For the text-containing cell, return its midpoint in (X, Y) coordinate format. 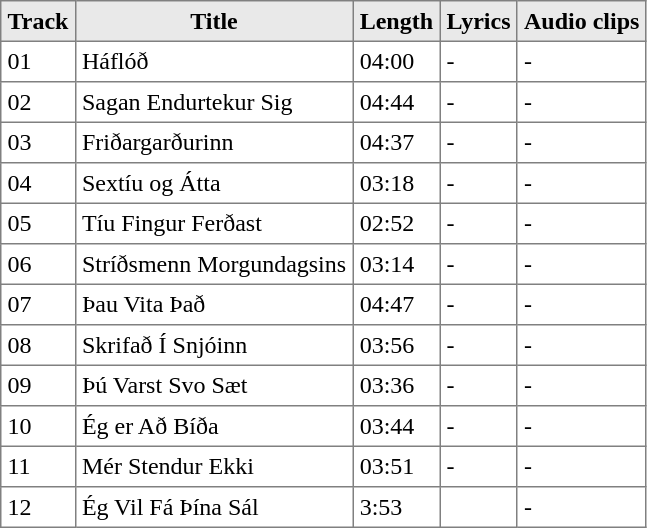
04:37 (396, 142)
10 (38, 426)
03:14 (396, 264)
Title (214, 21)
03:51 (396, 466)
04:47 (396, 304)
08 (38, 345)
Ég Vil Fá Þína Sál (214, 507)
04 (38, 183)
Þau Vita Það (214, 304)
Lyrics (479, 21)
Track (38, 21)
Ég er Að Bíða (214, 426)
3:53 (396, 507)
Skrifað Í Snjóinn (214, 345)
Háflóð (214, 61)
Þú Varst Svo Sæt (214, 385)
Audio clips (582, 21)
Stríðsmenn Morgundagsins (214, 264)
02:52 (396, 223)
03:36 (396, 385)
03:56 (396, 345)
02 (38, 102)
03 (38, 142)
04:00 (396, 61)
04:44 (396, 102)
Mér Stendur Ekki (214, 466)
Tíu Fingur Ferðast (214, 223)
Sagan Endurtekur Sig (214, 102)
09 (38, 385)
05 (38, 223)
Sextíu og Átta (214, 183)
11 (38, 466)
12 (38, 507)
Length (396, 21)
01 (38, 61)
06 (38, 264)
07 (38, 304)
03:18 (396, 183)
03:44 (396, 426)
Friðargarðurinn (214, 142)
